Return [X, Y] of the center of cell containing provided text 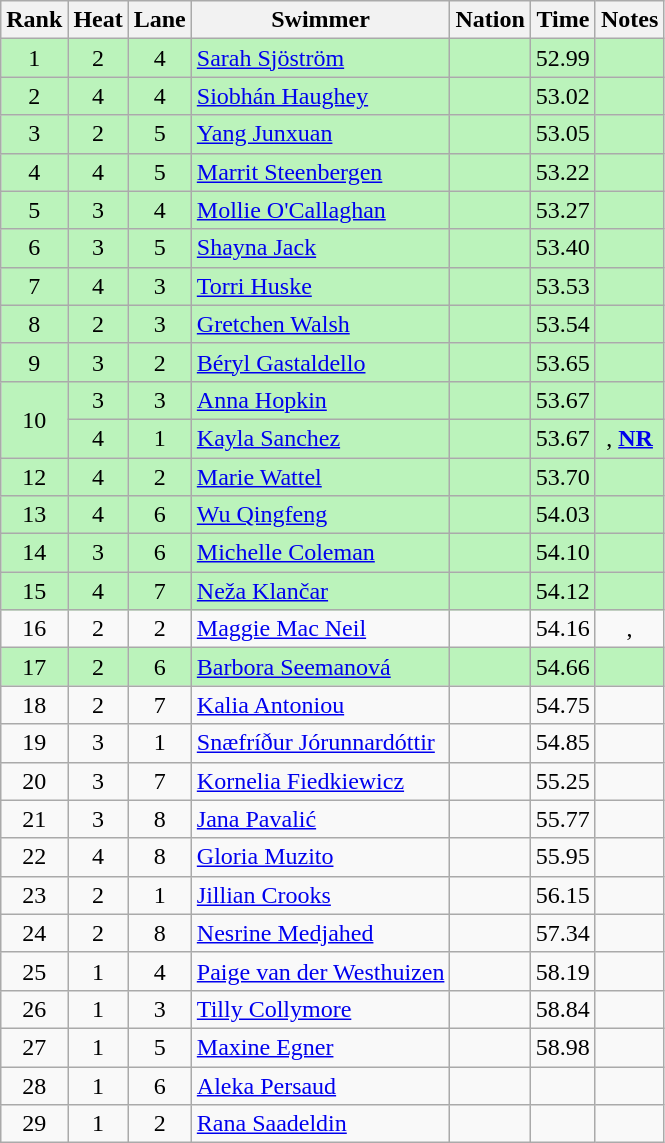
53.53 [562, 286]
Notes [629, 20]
58.98 [562, 1047]
28 [34, 1085]
Gloria Muzito [320, 857]
21 [34, 819]
, NR [629, 438]
Maggie Mac Neil [320, 629]
Aleka Persaud [320, 1085]
53.40 [562, 248]
Nesrine Medjahed [320, 933]
Rank [34, 20]
Tilly Collymore [320, 1009]
Marie Wattel [320, 477]
53.05 [562, 134]
55.77 [562, 819]
54.75 [562, 705]
Nation [490, 20]
54.03 [562, 515]
Barbora Seemanová [320, 667]
26 [34, 1009]
53.54 [562, 324]
20 [34, 781]
Time [562, 20]
53.02 [562, 96]
23 [34, 895]
54.10 [562, 553]
, [629, 629]
Kornelia Fiedkiewicz [320, 781]
27 [34, 1047]
Wu Qingfeng [320, 515]
55.95 [562, 857]
9 [34, 362]
22 [34, 857]
Marrit Steenbergen [320, 172]
Sarah Sjöström [320, 58]
54.16 [562, 629]
53.22 [562, 172]
25 [34, 971]
54.85 [562, 743]
Michelle Coleman [320, 553]
Snæfríður Jórunnardóttir [320, 743]
Yang Junxuan [320, 134]
58.19 [562, 971]
Swimmer [320, 20]
Heat [98, 20]
52.99 [562, 58]
Paige van der Westhuizen [320, 971]
Anna Hopkin [320, 400]
Siobhán Haughey [320, 96]
53.65 [562, 362]
Kalia Antoniou [320, 705]
55.25 [562, 781]
53.27 [562, 210]
Béryl Gastaldello [320, 362]
Rana Saadeldin [320, 1124]
Jana Pavalić [320, 819]
57.34 [562, 933]
12 [34, 477]
54.66 [562, 667]
15 [34, 591]
14 [34, 553]
18 [34, 705]
Jillian Crooks [320, 895]
53.70 [562, 477]
Mollie O'Callaghan [320, 210]
16 [34, 629]
19 [34, 743]
Lane [160, 20]
10 [34, 419]
24 [34, 933]
Maxine Egner [320, 1047]
29 [34, 1124]
Shayna Jack [320, 248]
Kayla Sanchez [320, 438]
Neža Klančar [320, 591]
Torri Huske [320, 286]
13 [34, 515]
54.12 [562, 591]
58.84 [562, 1009]
17 [34, 667]
Gretchen Walsh [320, 324]
56.15 [562, 895]
